Identify which cell holds the provided text, then report its (X, Y) central coordinate. 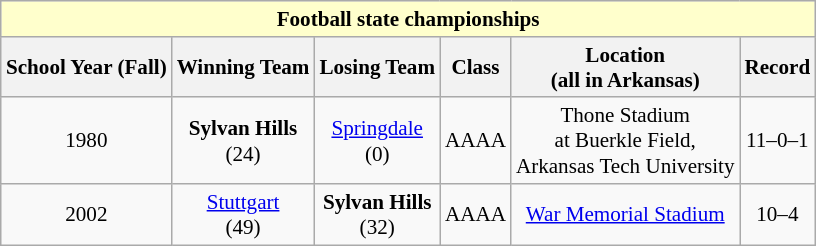
School Year (Fall) (86, 66)
Sylvan Hills(24) (244, 140)
Record (778, 66)
Thone Stadium at Buerkle Field,Arkansas Tech University (626, 140)
Winning Team (244, 66)
2002 (86, 214)
Sylvan Hills(32) (377, 214)
10–4 (778, 214)
Class (476, 66)
War Memorial Stadium (626, 214)
1980 (86, 140)
11–0–1 (778, 140)
Football state championships (408, 18)
Location(all in Arkansas) (626, 66)
Losing Team (377, 66)
Springdale(0) (377, 140)
Stuttgart(49) (244, 214)
